Return the (x, y) coordinate for the center point of the cell that contains the specified text.  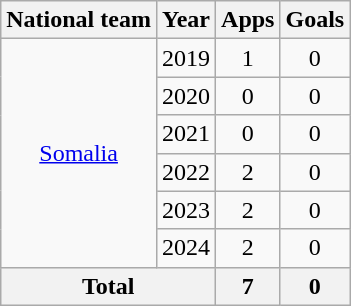
Goals (315, 20)
2020 (186, 96)
Somalia (79, 153)
2024 (186, 248)
1 (248, 58)
2019 (186, 58)
2021 (186, 134)
2022 (186, 172)
National team (79, 20)
Apps (248, 20)
Total (108, 286)
2023 (186, 210)
Year (186, 20)
7 (248, 286)
